Determine the [X, Y] coordinate at the center of the cell enclosing the given text.  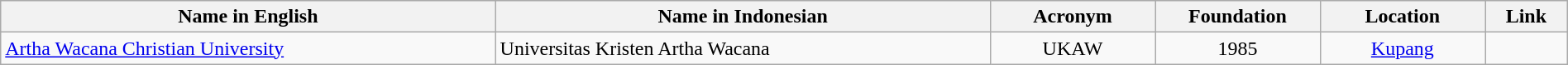
Acronym [1072, 17]
1985 [1237, 48]
UKAW [1072, 48]
Foundation [1237, 17]
Name in English [248, 17]
Universitas Kristen Artha Wacana [743, 48]
Name in Indonesian [743, 17]
Kupang [1403, 48]
Artha Wacana Christian University [248, 48]
Location [1403, 17]
Link [1527, 17]
